Find where the given text appears and provide that cell's center as (X, Y) coordinate. 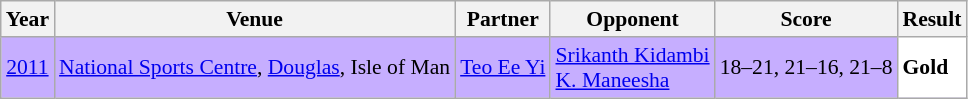
2011 (28, 68)
Gold (932, 68)
Score (806, 19)
Partner (502, 19)
Venue (254, 19)
Teo Ee Yi (502, 68)
National Sports Centre, Douglas, Isle of Man (254, 68)
Result (932, 19)
Opponent (632, 19)
Year (28, 19)
18–21, 21–16, 21–8 (806, 68)
Srikanth Kidambi K. Maneesha (632, 68)
